Pinpoint the cell where the given text exists, returning its [X, Y] midpoint coordinate. 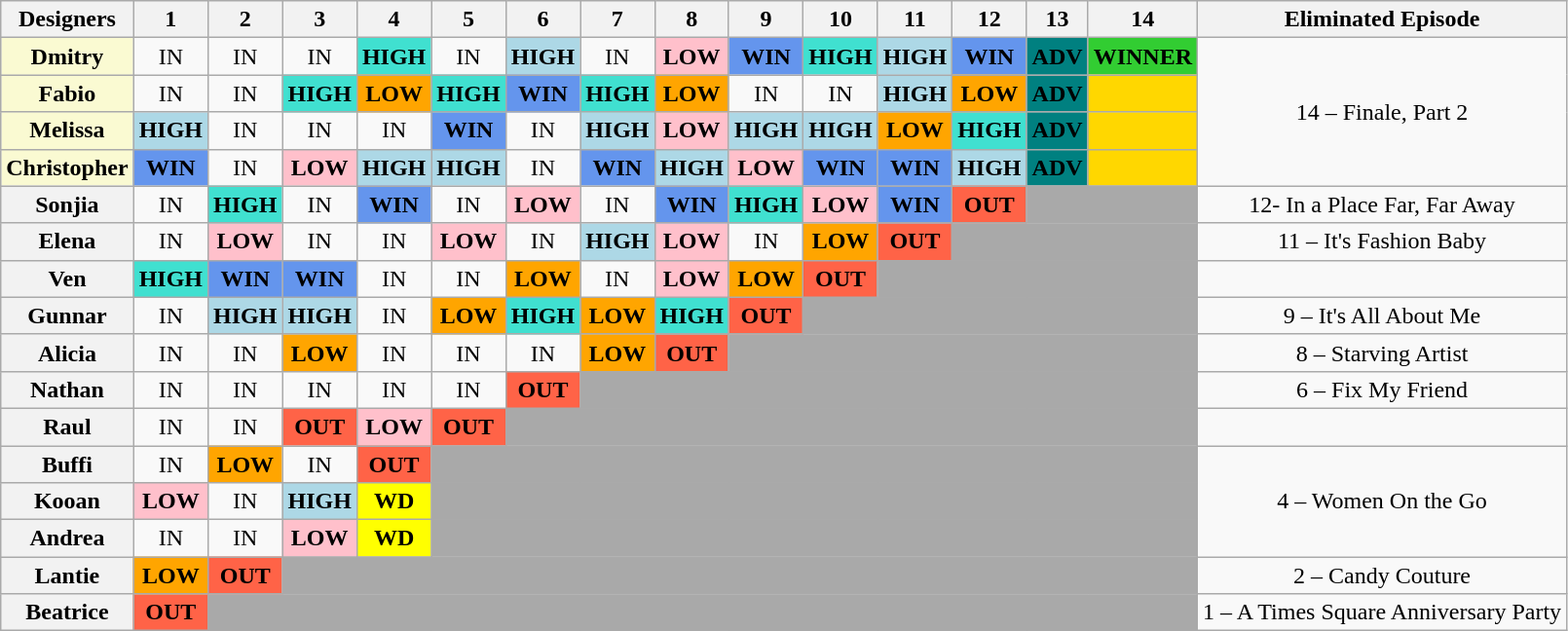
1 – A Times Square Anniversary Party [1383, 612]
9 [765, 19]
Andrea [67, 538]
10 [840, 19]
Dmitry [67, 56]
Christopher [67, 167]
Kooan [67, 501]
14 [1142, 19]
Lantie [67, 575]
6 [542, 19]
WINNER [1142, 56]
5 [468, 19]
9 – It's All About Me [1383, 315]
Raul [67, 427]
2 – Candy Couture [1383, 575]
12- In a Place Far, Far Away [1383, 204]
8 [691, 19]
13 [1058, 19]
Nathan [67, 390]
14 – Finale, Part 2 [1383, 112]
6 – Fix My Friend [1383, 390]
8 – Starving Artist [1383, 353]
Gunnar [67, 315]
Buffi [67, 464]
4 – Women On the Go [1383, 501]
11 [915, 19]
7 [617, 19]
Eliminated Episode [1383, 19]
12 [989, 19]
Melissa [67, 130]
Fabio [67, 93]
Elena [67, 241]
2 [245, 19]
Alicia [67, 353]
Beatrice [67, 612]
1 [170, 19]
Sonjia [67, 204]
3 [319, 19]
Ven [67, 278]
4 [393, 19]
Designers [67, 19]
11 – It's Fashion Baby [1383, 241]
